Capture the cell that displays the provided text and extract its (x, y) central coordinate. 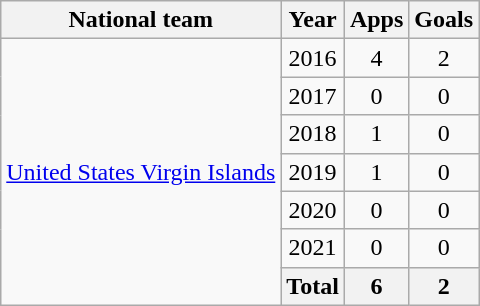
Apps (376, 20)
2019 (313, 172)
Year (313, 20)
2018 (313, 134)
National team (141, 20)
Total (313, 286)
Goals (444, 20)
2016 (313, 58)
2020 (313, 210)
United States Virgin Islands (141, 172)
4 (376, 58)
6 (376, 286)
2017 (313, 96)
2021 (313, 248)
